Pinpoint the cell where the given text exists, returning its (x, y) midpoint coordinate. 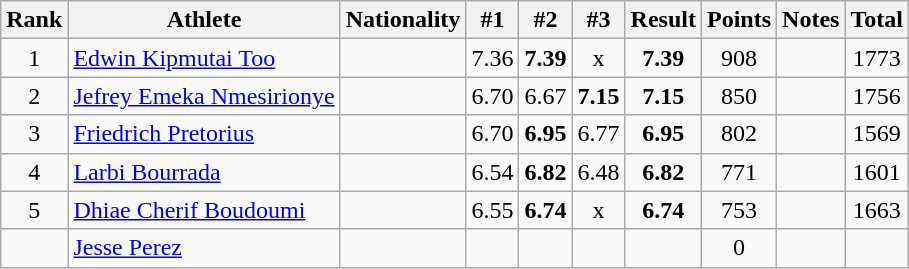
5 (34, 210)
6.67 (546, 96)
Edwin Kipmutai Too (204, 58)
4 (34, 172)
7.36 (492, 58)
6.55 (492, 210)
771 (738, 172)
6.54 (492, 172)
Total (877, 20)
1773 (877, 58)
Larbi Bourrada (204, 172)
1 (34, 58)
Notes (811, 20)
908 (738, 58)
Nationality (403, 20)
#1 (492, 20)
Dhiae Cherif Boudoumi (204, 210)
6.48 (598, 172)
#3 (598, 20)
Result (663, 20)
#2 (546, 20)
0 (738, 248)
850 (738, 96)
3 (34, 134)
1663 (877, 210)
1756 (877, 96)
Jefrey Emeka Nmesirionye (204, 96)
Athlete (204, 20)
Points (738, 20)
Rank (34, 20)
1569 (877, 134)
2 (34, 96)
753 (738, 210)
1601 (877, 172)
Jesse Perez (204, 248)
Friedrich Pretorius (204, 134)
6.77 (598, 134)
802 (738, 134)
